Return the (x, y) coordinate for the center point of the cell that contains the specified text.  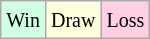
Loss (126, 20)
Draw (72, 20)
Win (24, 20)
